Capture the cell that displays the provided text and extract its (X, Y) central coordinate. 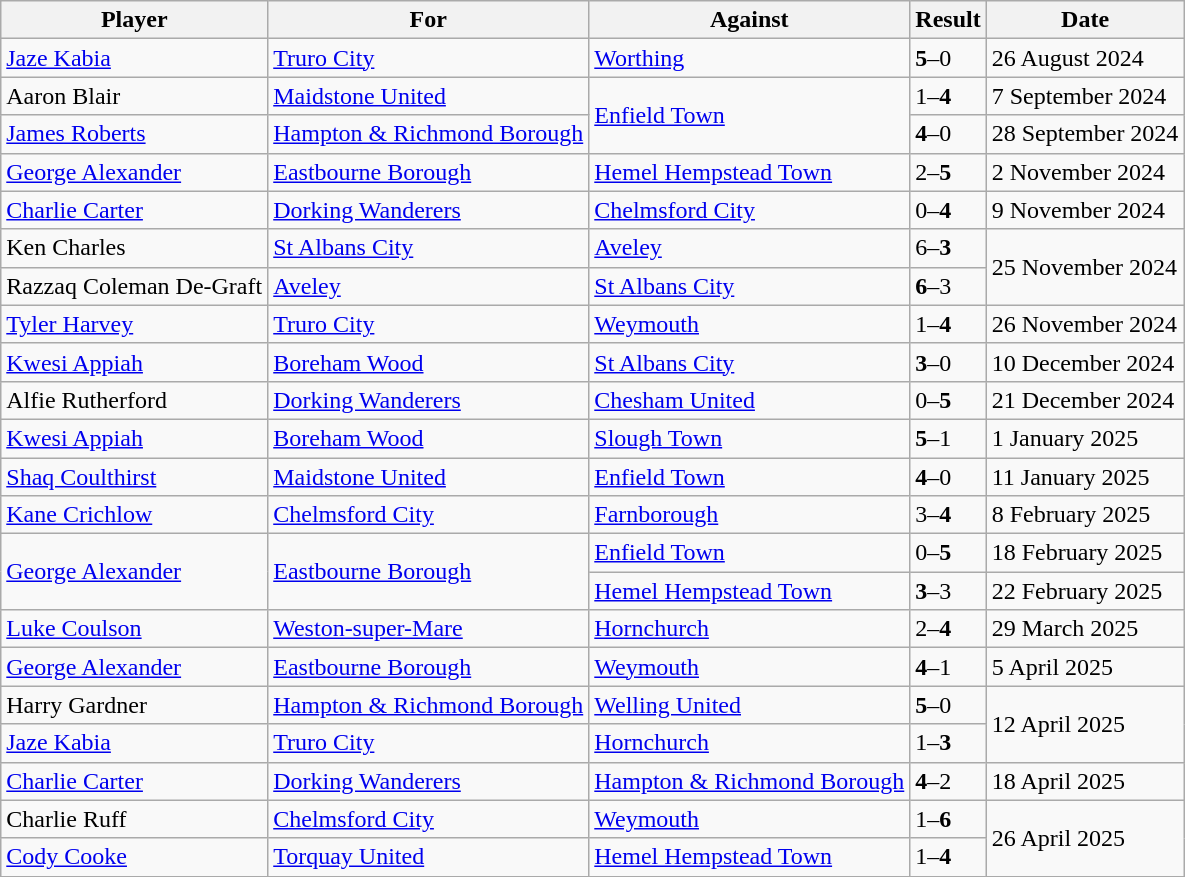
Tyler Harvey (134, 324)
2–4 (948, 629)
Luke Coulson (134, 629)
21 December 2024 (1085, 400)
Farnborough (750, 515)
4–1 (948, 667)
1–3 (948, 743)
Shaq Coulthirst (134, 477)
11 January 2025 (1085, 477)
29 March 2025 (1085, 629)
10 December 2024 (1085, 362)
Result (948, 20)
Cody Cooke (134, 857)
18 February 2025 (1085, 553)
Chesham United (750, 400)
5–1 (948, 438)
7 September 2024 (1085, 96)
5 April 2025 (1085, 667)
2 November 2024 (1085, 172)
Aaron Blair (134, 96)
28 September 2024 (1085, 134)
Kane Crichlow (134, 515)
Slough Town (750, 438)
Player (134, 20)
3–0 (948, 362)
1–6 (948, 819)
26 August 2024 (1085, 58)
25 November 2024 (1085, 267)
4–2 (948, 781)
Harry Gardner (134, 705)
26 April 2025 (1085, 838)
James Roberts (134, 134)
Charlie Ruff (134, 819)
Razzaq Coleman De-Graft (134, 286)
3–4 (948, 515)
3–3 (948, 591)
8 February 2025 (1085, 515)
For (428, 20)
26 November 2024 (1085, 324)
9 November 2024 (1085, 210)
12 April 2025 (1085, 724)
Against (750, 20)
0–4 (948, 210)
22 February 2025 (1085, 591)
Weston-super-Mare (428, 629)
18 April 2025 (1085, 781)
Ken Charles (134, 248)
2–5 (948, 172)
1 January 2025 (1085, 438)
Alfie Rutherford (134, 400)
Date (1085, 20)
Welling United (750, 705)
Torquay United (428, 857)
Worthing (750, 58)
